Extract the [x, y] coordinate from the center of the cell holding the provided text.  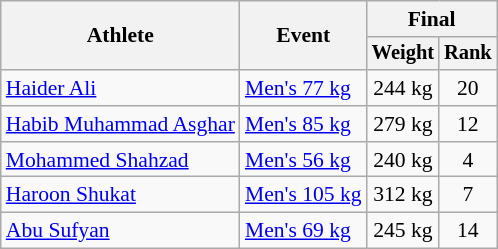
14 [468, 231]
Rank [468, 54]
Haroon Shukat [120, 195]
Men's 69 kg [304, 231]
Final [432, 19]
240 kg [403, 160]
12 [468, 124]
Athlete [120, 36]
Haider Ali [120, 88]
4 [468, 160]
Abu Sufyan [120, 231]
245 kg [403, 231]
Men's 85 kg [304, 124]
Event [304, 36]
Men's 105 kg [304, 195]
Weight [403, 54]
20 [468, 88]
7 [468, 195]
Habib Muhammad Asghar [120, 124]
Men's 77 kg [304, 88]
Men's 56 kg [304, 160]
Mohammed Shahzad [120, 160]
279 kg [403, 124]
244 kg [403, 88]
312 kg [403, 195]
